Search for the cell housing the specified text and yield its [x, y] center coordinate. 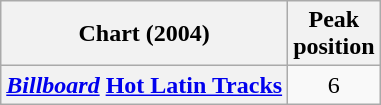
Billboard Hot Latin Tracks [144, 85]
Peakposition [334, 34]
Chart (2004) [144, 34]
6 [334, 85]
